Search for the cell housing the specified text and yield its [x, y] center coordinate. 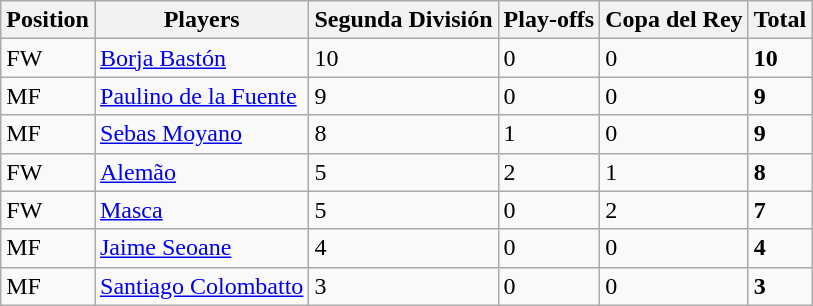
Paulino de la Fuente [201, 96]
Borja Bastón [201, 58]
Position [48, 20]
Santiago Colombatto [201, 286]
Play-offs [549, 20]
7 [780, 210]
Players [201, 20]
Copa del Rey [674, 20]
Total [780, 20]
Sebas Moyano [201, 134]
Segunda División [404, 20]
Alemão [201, 172]
Masca [201, 210]
Jaime Seoane [201, 248]
